Provide the (x, y) coordinate of the cell's center where the given text is located.  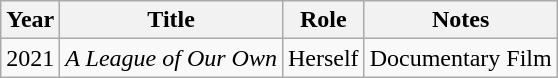
Notes (460, 20)
Title (172, 20)
Role (323, 20)
Herself (323, 58)
2021 (30, 58)
Year (30, 20)
Documentary Film (460, 58)
A League of Our Own (172, 58)
